For the text-containing cell, return its midpoint in [X, Y] coordinate format. 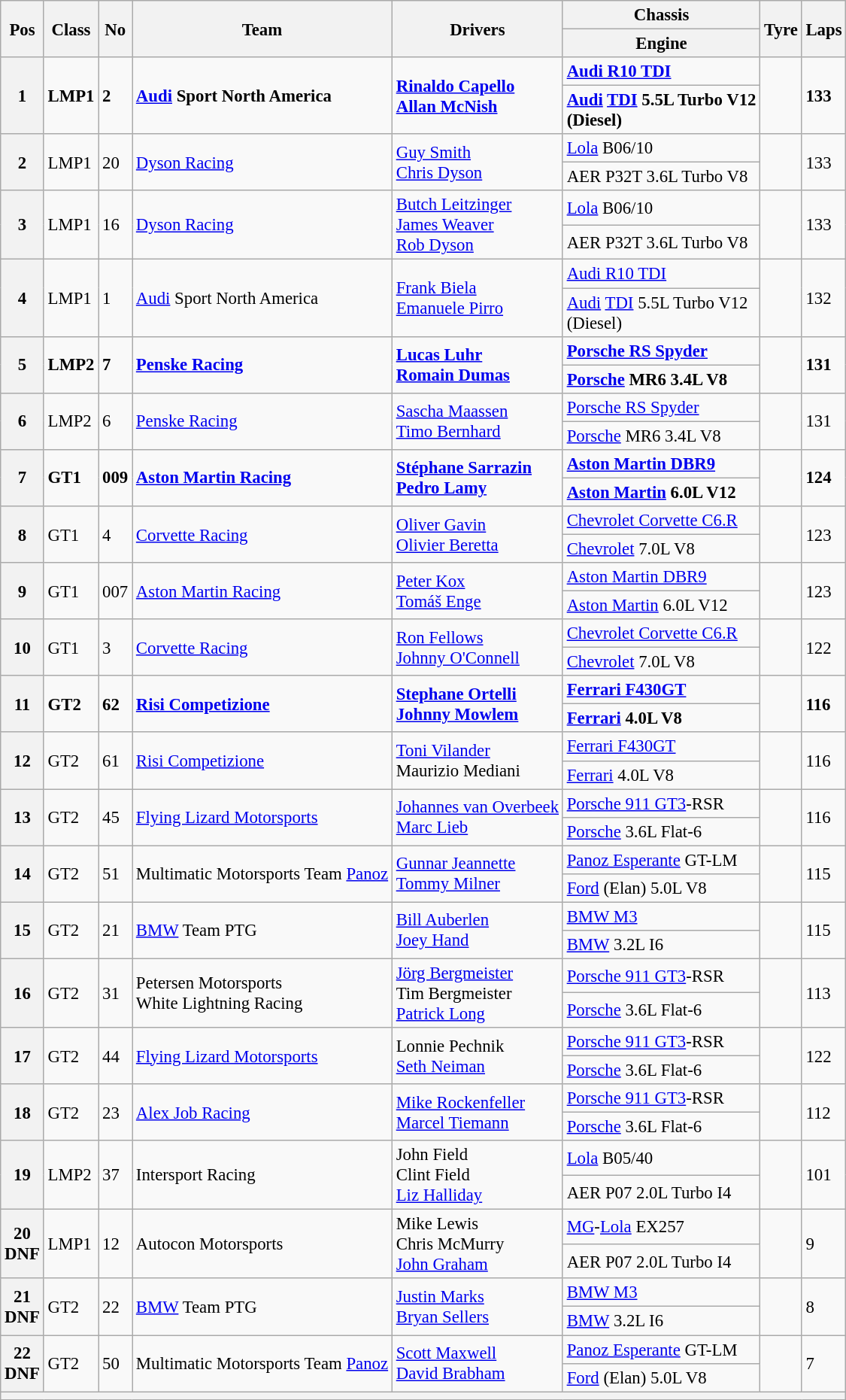
13 [23, 817]
Tyre [781, 29]
Chassis [661, 15]
Alex Job Racing [262, 1112]
Pos [23, 29]
Laps [824, 29]
Ron Fellows Johnny O'Connell [477, 647]
No [116, 29]
37 [116, 1175]
Oliver Gavin Olivier Beretta [477, 534]
Mike Rockenfeller Marcel Tiemann [477, 1112]
Jörg Bergmeister Tim Bergmeister Patrick Long [477, 993]
23 [116, 1112]
Engine [661, 44]
124 [824, 478]
113 [824, 993]
61 [116, 761]
51 [116, 874]
Guy Smith Chris Dyson [477, 162]
Lucas Luhr Romain Dumas [477, 364]
20 [116, 162]
14 [23, 874]
Frank Biela Emanuele Pirro [477, 298]
15 [23, 930]
Class [71, 29]
Petersen Motorsports White Lightning Racing [262, 993]
Team [262, 29]
John Field Clint Field Liz Halliday [477, 1175]
22 [116, 1307]
Lonnie Pechnik Seth Neiman [477, 1056]
Toni Vilander Maurizio Mediani [477, 761]
18 [23, 1112]
Rinaldo Capello Allan McNish [477, 96]
Peter Kox Tomáš Enge [477, 591]
21DNF [23, 1307]
Intersport Racing [262, 1175]
MG-Lola EX257 [661, 1227]
Mike Lewis Chris McMurry John Graham [477, 1244]
20DNF [23, 1244]
10 [23, 647]
Stéphane Sarrazin Pedro Lamy [477, 478]
45 [116, 817]
Justin Marks Bryan Sellers [477, 1307]
Gunnar Jeannette Tommy Milner [477, 874]
Stephane Ortelli Johnny Mowlem [477, 704]
009 [116, 478]
19 [23, 1175]
132 [824, 298]
11 [23, 704]
50 [116, 1363]
Bill Auberlen Joey Hand [477, 930]
22DNF [23, 1363]
101 [824, 1175]
Johannes van Overbeek Marc Lieb [477, 817]
62 [116, 704]
44 [116, 1056]
Sascha Maassen Timo Bernhard [477, 421]
21 [116, 930]
Scott Maxwell David Brabham [477, 1363]
Drivers [477, 29]
31 [116, 993]
17 [23, 1056]
007 [116, 591]
Lola B05/40 [661, 1158]
112 [824, 1112]
5 [23, 364]
Butch Leitzinger James Weaver Rob Dyson [477, 226]
Autocon Motorsports [262, 1244]
